Search for the cell housing the specified text and yield its (x, y) center coordinate. 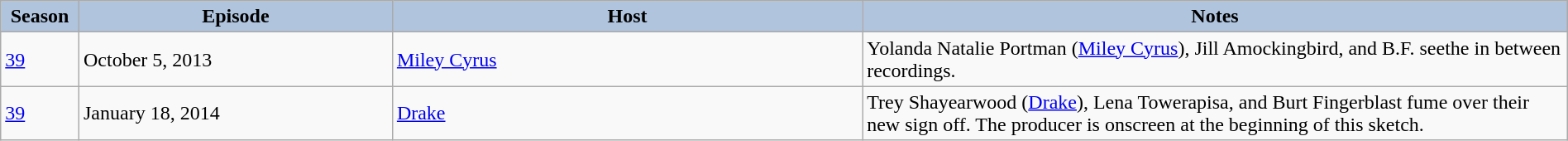
Season (40, 17)
Yolanda Natalie Portman (Miley Cyrus), Jill Amockingbird, and B.F. seethe in between recordings. (1216, 60)
Host (627, 17)
Miley Cyrus (627, 60)
October 5, 2013 (235, 60)
Episode (235, 17)
Drake (627, 113)
Notes (1216, 17)
January 18, 2014 (235, 113)
